Pinpoint the cell where the given text exists, returning its (X, Y) midpoint coordinate. 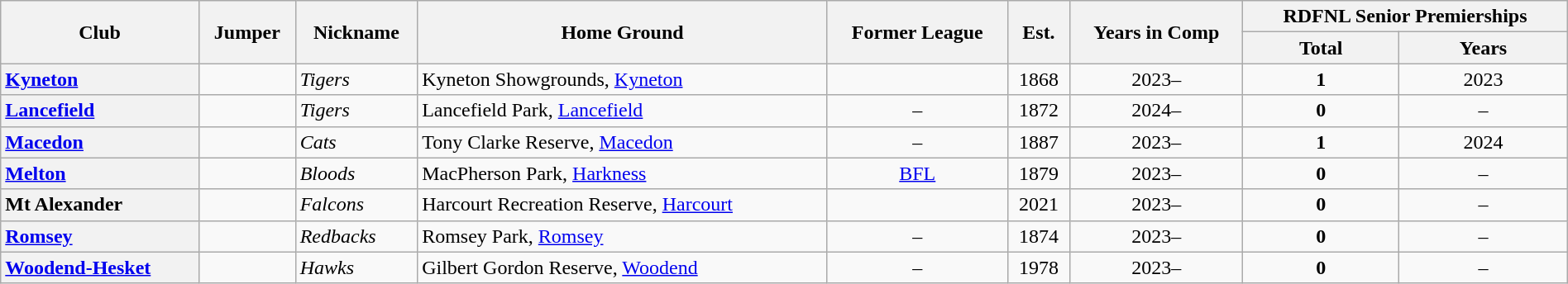
Est. (1039, 32)
2021 (1039, 205)
Lancefield Park, Lancefield (623, 111)
1879 (1039, 173)
Home Ground (623, 32)
1887 (1039, 142)
Woodend-Hesket (100, 267)
Kyneton (100, 79)
Romsey Park, Romsey (623, 236)
Hawks (356, 267)
Mt Alexander (100, 205)
Melton (100, 173)
Lancefield (100, 111)
Nickname (356, 32)
Jumper (246, 32)
Cats (356, 142)
RDFNL Senior Premierships (1405, 17)
Macedon (100, 142)
1872 (1039, 111)
MacPherson Park, Harkness (623, 173)
2024 (1484, 142)
1868 (1039, 79)
Harcourt Recreation Reserve, Harcourt (623, 205)
1874 (1039, 236)
BFL (917, 173)
Former League (917, 32)
Years in Comp (1156, 32)
Tony Clarke Reserve, Macedon (623, 142)
Bloods (356, 173)
Kyneton Showgrounds, Kyneton (623, 79)
Gilbert Gordon Reserve, Woodend (623, 267)
Club (100, 32)
Falcons (356, 205)
Total (1322, 48)
2024– (1156, 111)
1978 (1039, 267)
2023 (1484, 79)
Redbacks (356, 236)
Years (1484, 48)
Romsey (100, 236)
